Scan for the cell matching the given text and deliver its (x, y) coordinate at center. 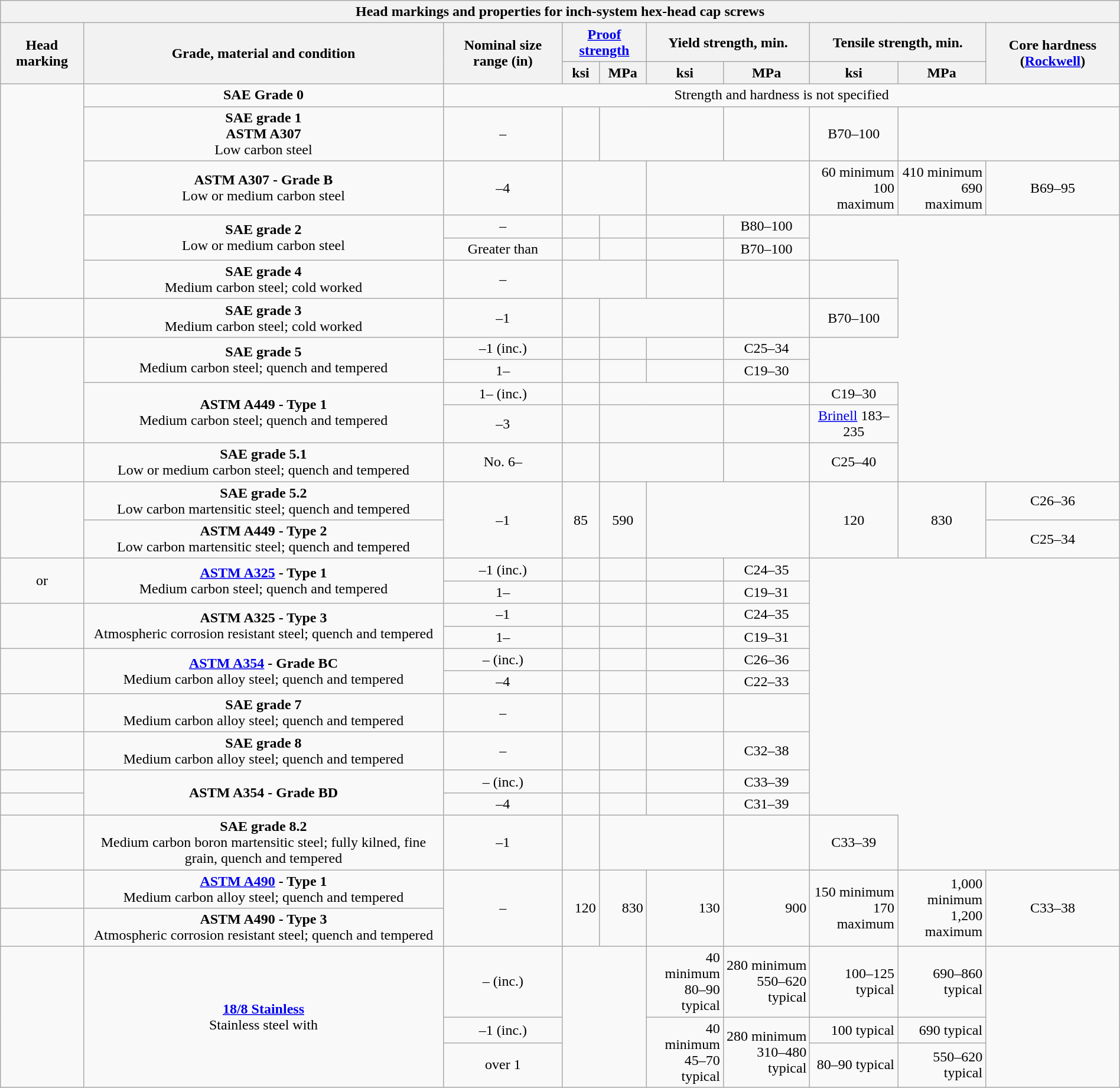
410 minimum690 maximum (942, 188)
Strength and hardness is not specified (782, 95)
Proof strength (604, 43)
85 (581, 520)
–3 (503, 424)
ASTM A354 - Grade BCMedium carbon alloy steel; quench and tempered (263, 671)
100 typical (854, 1030)
80–90 typical (854, 1065)
280 minimum310–480 typical (766, 1052)
SAE grade 1ASTM A307Low carbon steel (263, 134)
100–125 typical (854, 982)
ASTM A307 - Grade BLow or medium carbon steel (263, 188)
SAE grade 5.2Low carbon martensitic steel; quench and tempered (263, 501)
1– (inc.) (503, 393)
SAE grade 5.1Low or medium carbon steel; quench and tempered (263, 462)
690–860 typical (942, 982)
C33–38 (1053, 908)
ASTM A325 - Type 3Atmospheric corrosion resistant steel; quench and tempered (263, 626)
60 minimum100 maximum (854, 188)
over 1 (503, 1065)
Head markings and properties for inch-system hex-head cap screws (560, 12)
SAE grade 8.2Medium carbon boron martensitic steel; fully kilned, fine grain, quench and tempered (263, 842)
Grade, material and condition (263, 53)
B69–95 (1053, 188)
C22–33 (766, 682)
SAE Grade 0 (263, 95)
Greater than (503, 249)
or (42, 581)
Brinell 183–235 (854, 424)
130 (685, 908)
900 (766, 908)
550–620 typical (942, 1065)
ASTM A325 - Type 1Medium carbon steel; quench and tempered (263, 581)
SAE grade 7Medium carbon alloy steel; quench and tempered (263, 713)
Nominal size range (in) (503, 53)
C31–39 (766, 804)
690 typical (942, 1030)
SAE grade 4Medium carbon steel; cold worked (263, 279)
ASTM A490 - Type 1Medium carbon alloy steel; quench and tempered (263, 889)
150 minimum170 maximum (854, 908)
Yield strength, min. (728, 43)
SAE grade 2Low or medium carbon steel (263, 238)
1,000 minimum1,200 maximum (942, 908)
SAE grade 8Medium carbon alloy steel; quench and tempered (263, 751)
ASTM A490 - Type 3Atmospheric corrosion resistant steel; quench and tempered (263, 928)
Core hardness (Rockwell) (1053, 53)
Head marking (42, 53)
No. 6– (503, 462)
SAE grade 3Medium carbon steel; cold worked (263, 318)
18/8 StainlessStainless steel with (263, 1017)
ASTM A354 - Grade BD (263, 793)
C32–38 (766, 751)
40 minimum45–70 typical (685, 1052)
590 (623, 520)
ASTM A449 - Type 1Medium carbon steel; quench and tempered (263, 413)
ASTM A449 - Type 2Low carbon martensitic steel; quench and tempered (263, 539)
B80–100 (766, 226)
280 minimum 550–620 typical (766, 982)
SAE grade 5Medium carbon steel; quench and tempered (263, 359)
C25–40 (854, 462)
40 minimum 80–90 typical (685, 982)
Tensile strength, min. (898, 43)
